Determine the (x, y) coordinate at the center of the cell enclosing the given text.  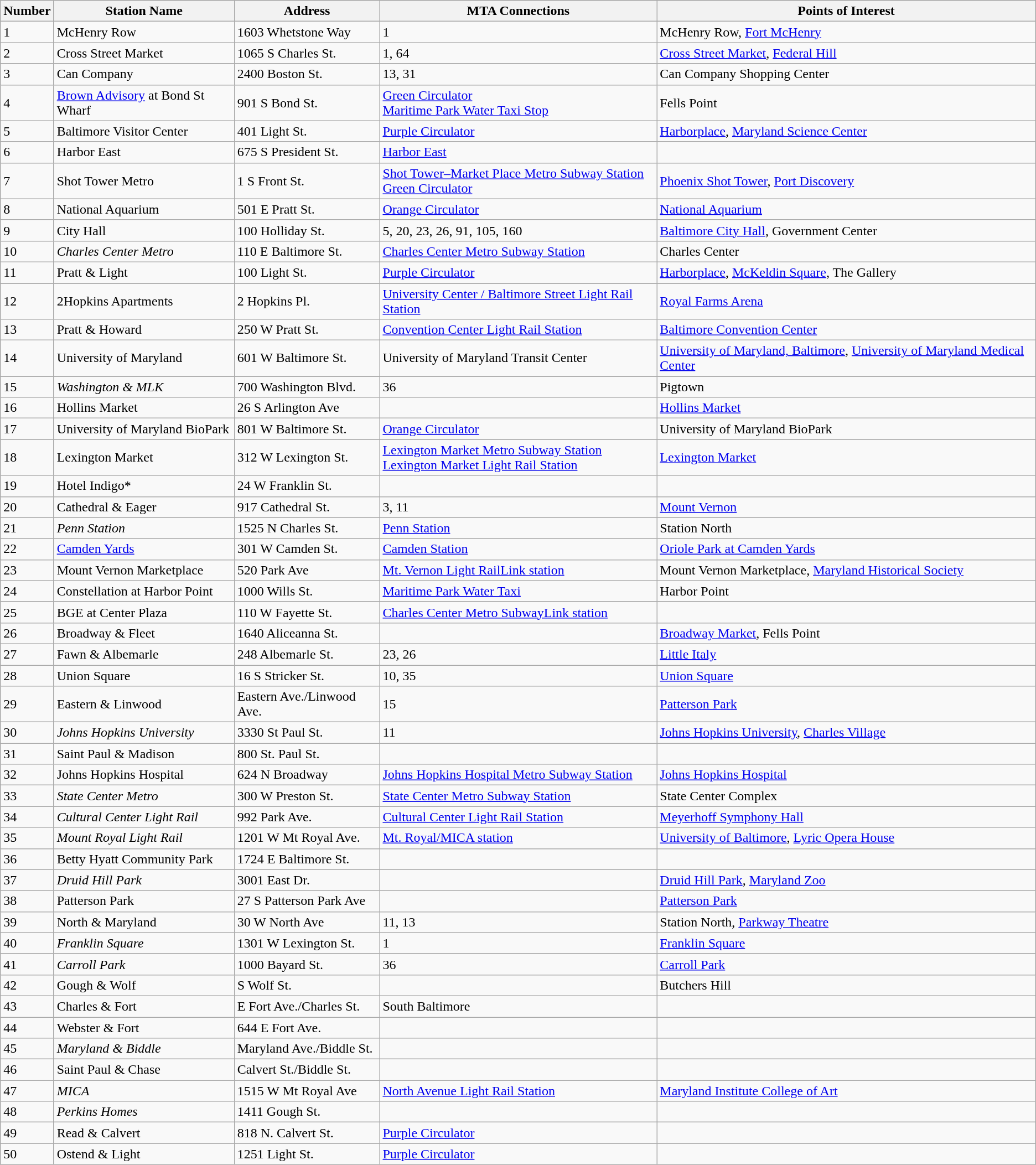
Washington & MLK (144, 387)
University of Maryland (144, 359)
22 (27, 549)
110 W Fayette St. (307, 612)
Green CirculatorMaritime Park Water Taxi Stop (518, 103)
1640 Aliceanna St. (307, 633)
20 (27, 507)
Harborplace, Maryland Science Center (846, 131)
6 (27, 152)
24 (27, 591)
601 W Baltimore St. (307, 359)
2 Hopkins Pl. (307, 301)
Fells Point (846, 103)
Calvert St./Biddle St. (307, 1070)
Druid Hill Park, Maryland Zoo (846, 880)
44 (27, 1028)
Meyerhoff Symphony Hall (846, 817)
18 (27, 457)
14 (27, 359)
644 E Fort Ave. (307, 1028)
Maritime Park Water Taxi (518, 591)
110 E Baltimore St. (307, 251)
1065 S Charles St. (307, 53)
3330 St Paul St. (307, 733)
50 (27, 1154)
2400 Boston St. (307, 74)
MICA (144, 1091)
McHenry Row (144, 32)
29 (27, 704)
401 Light St. (307, 131)
Butchers Hill (846, 985)
43 (27, 1006)
Baltimore Convention Center (846, 330)
1301 W Lexington St. (307, 943)
12 (27, 301)
23, 26 (518, 654)
46 (27, 1070)
Cross Street Market, Federal Hill (846, 53)
300 W Preston St. (307, 796)
33 (27, 796)
248 Albemarle St. (307, 654)
Address (307, 11)
47 (27, 1091)
27 S Patterson Park Ave (307, 901)
1515 W Mt Royal Ave (307, 1091)
Eastern & Linwood (144, 704)
38 (27, 901)
49 (27, 1133)
Can Company Shopping Center (846, 74)
1411 Gough St. (307, 1112)
Charles Center Metro Subway Station (518, 251)
Charles Center Metro SubwayLink station (518, 612)
16 S Stricker St. (307, 676)
University of Baltimore, Lyric Opera House (846, 838)
1525 N Charles St. (307, 528)
3, 11 (518, 507)
Constellation at Harbor Point (144, 591)
University of Maryland Transit Center (518, 359)
Number (27, 11)
818 N. Calvert St. (307, 1133)
5 (27, 131)
11, 13 (518, 922)
Read & Calvert (144, 1133)
Cultural Center Light Rail Station (518, 817)
Convention Center Light Rail Station (518, 330)
13, 31 (518, 74)
31 (27, 754)
Pratt & Light (144, 272)
Mt. Royal/MICA station (518, 838)
23 (27, 570)
16 (27, 408)
Baltimore Visitor Center (144, 131)
312 W Lexington St. (307, 457)
48 (27, 1112)
State Center Complex (846, 796)
University of Maryland, Baltimore, University of Maryland Medical Center (846, 359)
Station North, Parkway Theatre (846, 922)
100 Light St. (307, 272)
24 W Franklin St. (307, 486)
Gough & Wolf (144, 985)
Pratt & Howard (144, 330)
Station Name (144, 11)
Mount Vernon (846, 507)
Camden Station (518, 549)
Points of Interest (846, 11)
McHenry Row, Fort McHenry (846, 32)
Oriole Park at Camden Yards (846, 549)
1 S Front St. (307, 180)
North Avenue Light Rail Station (518, 1091)
2Hopkins Apartments (144, 301)
University Center / Baltimore Street Light Rail Station (518, 301)
Maryland Institute College of Art (846, 1091)
South Baltimore (518, 1006)
1201 W Mt Royal Ave. (307, 838)
E Fort Ave./Charles St. (307, 1006)
Shot Tower–Market Place Metro Subway StationGreen Circulator (518, 180)
21 (27, 528)
Perkins Homes (144, 1112)
992 Park Ave. (307, 817)
Can Company (144, 74)
30 (27, 733)
Mount Vernon Marketplace (144, 570)
Station North (846, 528)
7 (27, 180)
28 (27, 676)
26 (27, 633)
9 (27, 230)
45 (27, 1049)
37 (27, 880)
Saint Paul & Madison (144, 754)
2 (27, 53)
39 (27, 922)
State Center Metro (144, 796)
901 S Bond St. (307, 103)
3 (27, 74)
Mt. Vernon Light RailLink station (518, 570)
3001 East Dr. (307, 880)
700 Washington Blvd. (307, 387)
Baltimore City Hall, Government Center (846, 230)
4 (27, 103)
801 W Baltimore St. (307, 429)
1724 E Baltimore St. (307, 859)
13 (27, 330)
Charles Center (846, 251)
624 N Broadway (307, 775)
Ostend & Light (144, 1154)
Cultural Center Light Rail (144, 817)
Cathedral & Eager (144, 507)
MTA Connections (518, 11)
800 St. Paul St. (307, 754)
S Wolf St. (307, 985)
Shot Tower Metro (144, 180)
10 (27, 251)
Johns Hopkins University (144, 733)
Broadway Market, Fells Point (846, 633)
32 (27, 775)
Charles Center Metro (144, 251)
100 Holliday St. (307, 230)
1251 Light St. (307, 1154)
Lexington Market Metro Subway StationLexington Market Light Rail Station (518, 457)
Cross Street Market (144, 53)
42 (27, 985)
1000 Wills St. (307, 591)
Harborplace, McKeldin Square, The Gallery (846, 272)
10, 35 (518, 676)
Camden Yards (144, 549)
Saint Paul & Chase (144, 1070)
301 W Camden St. (307, 549)
250 W Pratt St. (307, 330)
501 E Pratt St. (307, 209)
30 W North Ave (307, 922)
BGE at Center Plaza (144, 612)
17 (27, 429)
Brown Advisory at Bond St Wharf (144, 103)
Maryland Ave./Biddle St. (307, 1049)
Johns Hopkins University, Charles Village (846, 733)
8 (27, 209)
35 (27, 838)
34 (27, 817)
Mount Vernon Marketplace, Maryland Historical Society (846, 570)
1000 Bayard St. (307, 964)
19 (27, 486)
State Center Metro Subway Station (518, 796)
Mount Royal Light Rail (144, 838)
520 Park Ave (307, 570)
Druid Hill Park (144, 880)
Phoenix Shot Tower, Port Discovery (846, 180)
Little Italy (846, 654)
Johns Hopkins Hospital Metro Subway Station (518, 775)
Broadway & Fleet (144, 633)
Betty Hyatt Community Park (144, 859)
Fawn & Albemarle (144, 654)
675 S President St. (307, 152)
Pigtown (846, 387)
1, 64 (518, 53)
North & Maryland (144, 922)
Eastern Ave./Linwood Ave. (307, 704)
Charles & Fort (144, 1006)
26 S Arlington Ave (307, 408)
City Hall (144, 230)
Royal Farms Arena (846, 301)
41 (27, 964)
5, 20, 23, 26, 91, 105, 160 (518, 230)
1603 Whetstone Way (307, 32)
27 (27, 654)
917 Cathedral St. (307, 507)
Hotel Indigo* (144, 486)
40 (27, 943)
Harbor Point (846, 591)
Webster & Fort (144, 1028)
25 (27, 612)
Maryland & Biddle (144, 1049)
